Output the (x, y) coordinate of the center of the cell containing the given text.  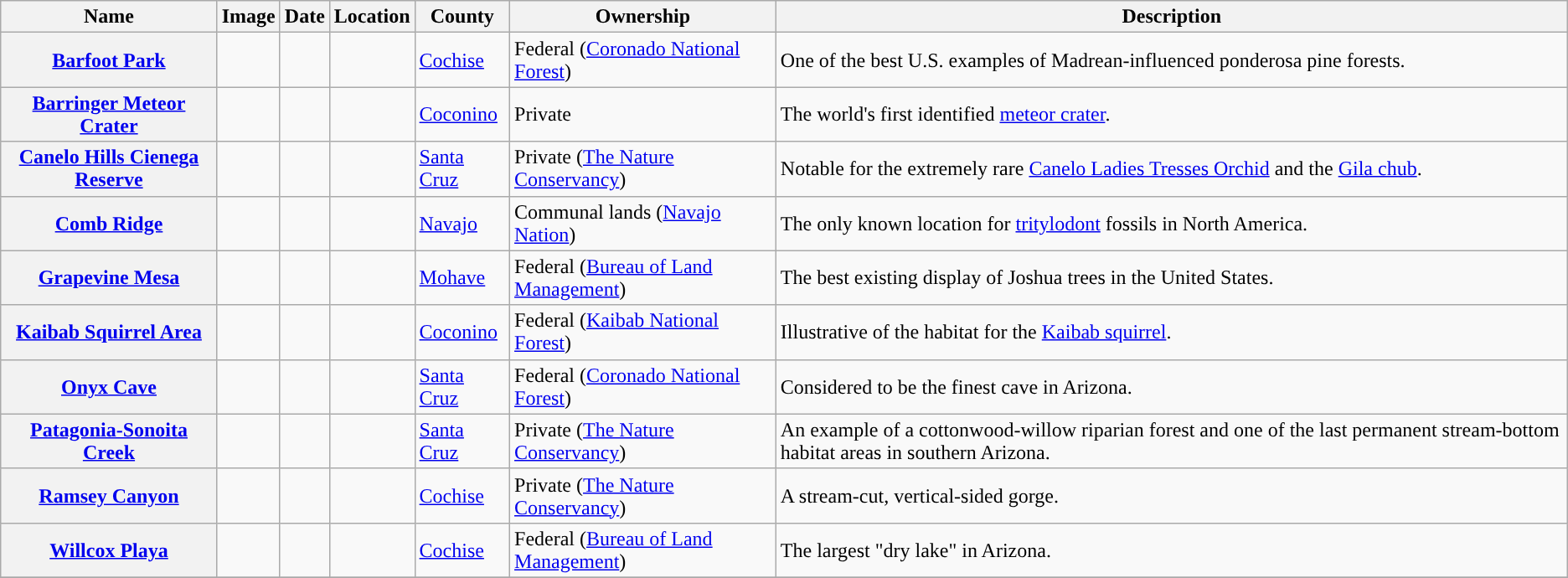
Private (643, 114)
Kaibab Squirrel Area (109, 332)
A stream-cut, vertical-sided gorge. (1171, 496)
Canelo Hills Cienega Reserve (109, 169)
Description (1171, 17)
Mohave (462, 278)
Federal (Kaibab National Forest) (643, 332)
Considered to be the finest cave in Arizona. (1171, 387)
County (462, 17)
Date (305, 17)
Ramsey Canyon (109, 496)
Barringer Meteor Crater (109, 114)
Willcox Playa (109, 550)
Onyx Cave (109, 387)
Patagonia-Sonoita Creek (109, 441)
Navajo (462, 223)
Name (109, 17)
One of the best U.S. examples of Madrean-influenced ponderosa pine forests. (1171, 60)
Image (248, 17)
The best existing display of Joshua trees in the United States. (1171, 278)
Barfoot Park (109, 60)
Communal lands (Navajo Nation) (643, 223)
Notable for the extremely rare Canelo Ladies Tresses Orchid and the Gila chub. (1171, 169)
Ownership (643, 17)
An example of a cottonwood-willow riparian forest and one of the last permanent stream-bottom habitat areas in southern Arizona. (1171, 441)
Comb Ridge (109, 223)
Location (372, 17)
Illustrative of the habitat for the Kaibab squirrel. (1171, 332)
The only known location for tritylodont fossils in North America. (1171, 223)
The world's first identified meteor crater. (1171, 114)
Grapevine Mesa (109, 278)
The largest "dry lake" in Arizona. (1171, 550)
